Extract the [X, Y] coordinate from the center of the cell holding the provided text.  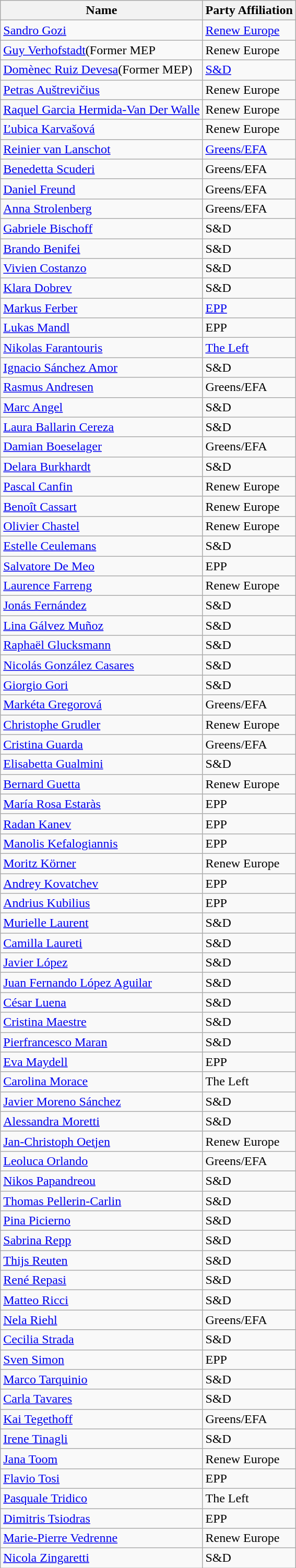
Manolis Kefalogiannis [101, 843]
Nela Riehl [101, 1320]
Gabriele Bischoff [101, 228]
Sven Simon [101, 1359]
Anna Strolenberg [101, 209]
Leoluca Orlando [101, 1161]
María Rosa Estaràs [101, 804]
Ľubica Karvašová [101, 129]
Matteo Ricci [101, 1300]
Camilla Laureti [101, 943]
Javier Moreno Sánchez [101, 1101]
Domènec Ruiz Devesa(Former MEP) [101, 70]
Radan Kanev [101, 824]
Laura Ballarin Cereza [101, 427]
Lukas Mandl [101, 328]
Benoît Cassart [101, 506]
Nikolas Farantouris [101, 348]
Raphaël Glucksmann [101, 645]
Benedetta Scuderi [101, 169]
Moritz Körner [101, 863]
Vivien Costanzo [101, 268]
Klara Dobrev [101, 288]
Eva Maydell [101, 1062]
Thomas Pellerin-Carlin [101, 1200]
Marc Angel [101, 407]
Nicola Zingaretti [101, 1558]
Estelle Ceulemans [101, 546]
Name [101, 10]
Reinier van Lanschot [101, 149]
Lina Gálvez Muñoz [101, 626]
Bernard Guetta [101, 784]
Jonás Fernández [101, 606]
Kai Tegethoff [101, 1419]
Laurence Farreng [101, 586]
Sandro Gozi [101, 30]
Daniel Freund [101, 189]
Jan-Christoph Oetjen [101, 1141]
Giorgio Gori [101, 685]
Pina Picierno [101, 1221]
Flavio Tosi [101, 1478]
Andrey Kovatchev [101, 884]
Petras Auštrevičius [101, 90]
Javier López [101, 963]
Rasmus Andresen [101, 387]
Raquel Garcia Hermida-Van Der Walle [101, 109]
Party Affiliation [249, 10]
Marie-Pierre Vedrenne [101, 1538]
René Repasi [101, 1280]
Pascal Canfin [101, 486]
Markus Ferber [101, 308]
Delara Burkhardt [101, 467]
Cecilia Strada [101, 1340]
Pierfrancesco Maran [101, 1042]
Markéta Gregorová [101, 705]
Irene Tinagli [101, 1439]
Cristina Maestre [101, 1022]
Carolina Morace [101, 1082]
Andrius Kubilius [101, 903]
Damian Boeselager [101, 447]
Jana Toom [101, 1459]
Nikos Papandreou [101, 1181]
Juan Fernando López Aguilar [101, 983]
Guy Verhofstadt(Former MEP [101, 50]
Sabrina Repp [101, 1241]
Pasquale Tridico [101, 1498]
César Luena [101, 1002]
Murielle Laurent [101, 923]
Nicolás González Casares [101, 665]
Alessandra Moretti [101, 1121]
Carla Tavares [101, 1399]
Ignacio Sánchez Amor [101, 367]
Salvatore De Meo [101, 566]
Thijs Reuten [101, 1260]
Dimitris Tsiodras [101, 1518]
Elisabetta Gualmini [101, 764]
Olivier Chastel [101, 526]
Brando Benifei [101, 249]
Christophe Grudler [101, 725]
Cristina Guarda [101, 744]
Marco Tarquinio [101, 1379]
